Extract the (x, y) coordinate from the center of the cell holding the provided text.  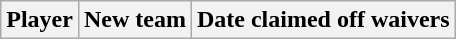
Player (40, 20)
Date claimed off waivers (323, 20)
New team (134, 20)
